Pinpoint the cell where the given text exists, returning its (x, y) midpoint coordinate. 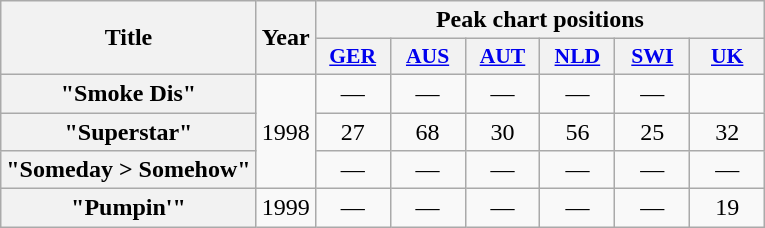
"Someday > Somehow" (128, 170)
Title (128, 38)
GER (352, 57)
19 (728, 208)
SWI (652, 57)
UK (728, 57)
1999 (286, 208)
30 (502, 131)
"Pumpin'" (128, 208)
56 (578, 131)
1998 (286, 131)
27 (352, 131)
Year (286, 38)
"Superstar" (128, 131)
25 (652, 131)
AUT (502, 57)
NLD (578, 57)
"Smoke Dis" (128, 93)
Peak chart positions (540, 20)
68 (428, 131)
AUS (428, 57)
32 (728, 131)
